Extract the (x, y) coordinate from the center of the cell holding the provided text.  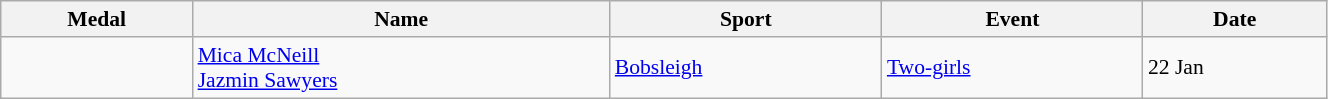
Medal (97, 19)
Event (1012, 19)
Mica McNeillJazmin Sawyers (402, 68)
Name (402, 19)
Sport (746, 19)
Bobsleigh (746, 68)
22 Jan (1235, 68)
Two-girls (1012, 68)
Date (1235, 19)
